Pinpoint the cell where the given text exists, returning its (X, Y) midpoint coordinate. 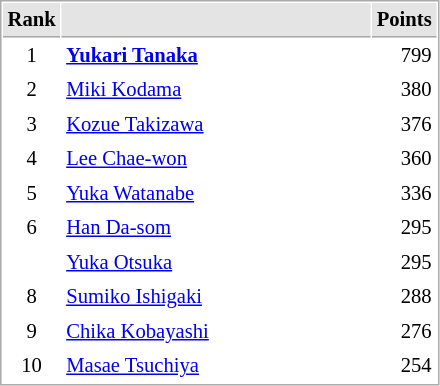
4 (32, 158)
6 (32, 228)
Chika Kobayashi (216, 332)
9 (32, 332)
Kozue Takizawa (216, 124)
8 (32, 296)
2 (32, 90)
3 (32, 124)
Lee Chae-won (216, 158)
Yukari Tanaka (216, 56)
Yuka Otsuka (216, 262)
336 (404, 194)
Yuka Watanabe (216, 194)
288 (404, 296)
360 (404, 158)
Masae Tsuchiya (216, 366)
1 (32, 56)
Miki Kodama (216, 90)
Sumiko Ishigaki (216, 296)
10 (32, 366)
Points (404, 20)
Rank (32, 20)
5 (32, 194)
Han Da-som (216, 228)
276 (404, 332)
254 (404, 366)
799 (404, 56)
376 (404, 124)
380 (404, 90)
